Determine the [X, Y] coordinate at the center of the cell enclosing the given text.  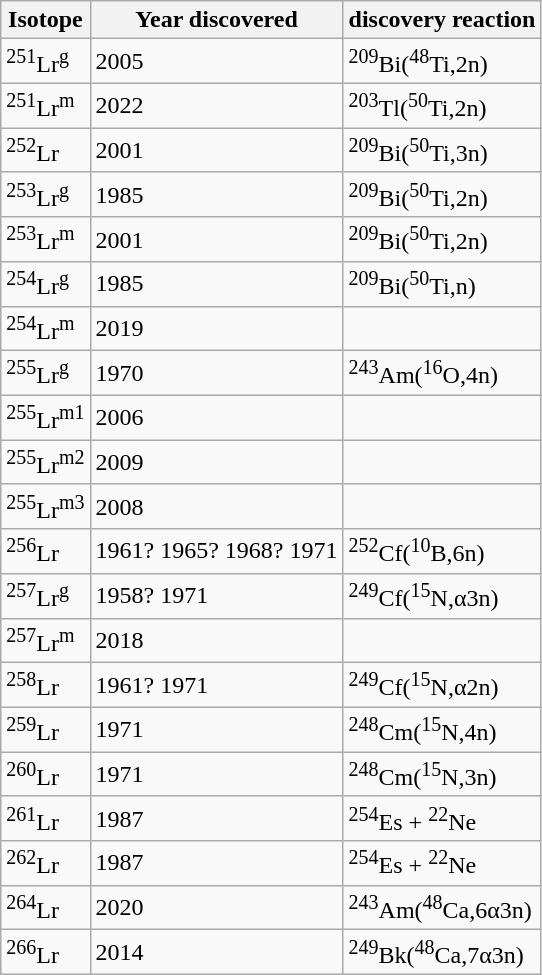
249Cf(15N,α3n) [442, 596]
1958? 1971 [216, 596]
2022 [216, 106]
2014 [216, 952]
2018 [216, 640]
256Lr [46, 552]
2019 [216, 328]
248Cm(15N,4n) [442, 730]
203Tl(50Ti,2n) [442, 106]
243Am(16O,4n) [442, 374]
257Lrm [46, 640]
251Lrm [46, 106]
2009 [216, 462]
262Lr [46, 864]
252Cf(10B,6n) [442, 552]
253Lrg [46, 194]
248Cm(15N,3n) [442, 774]
209Bi(50Ti,n) [442, 284]
253Lrm [46, 240]
252Lr [46, 150]
255Lrm2 [46, 462]
Isotope [46, 20]
254Lrg [46, 284]
255Lrg [46, 374]
209Bi(48Ti,2n) [442, 62]
1961? 1971 [216, 686]
249Bk(48Ca,7α3n) [442, 952]
249Cf(15N,α2n) [442, 686]
264Lr [46, 908]
2005 [216, 62]
258Lr [46, 686]
260Lr [46, 774]
254Lrm [46, 328]
255Lrm1 [46, 418]
2006 [216, 418]
257Lrg [46, 596]
1961? 1965? 1968? 1971 [216, 552]
266Lr [46, 952]
259Lr [46, 730]
2008 [216, 506]
243Am(48Ca,6α3n) [442, 908]
Year discovered [216, 20]
2020 [216, 908]
255Lrm3 [46, 506]
1970 [216, 374]
discovery reaction [442, 20]
209Bi(50Ti,3n) [442, 150]
261Lr [46, 818]
251Lrg [46, 62]
